Output the (x, y) coordinate of the center of the cell containing the given text.  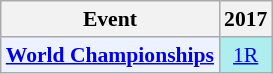
Event (110, 19)
World Championships (110, 55)
1R (246, 55)
2017 (246, 19)
